Locate the cell with the specified text and output its (X, Y) center coordinate. 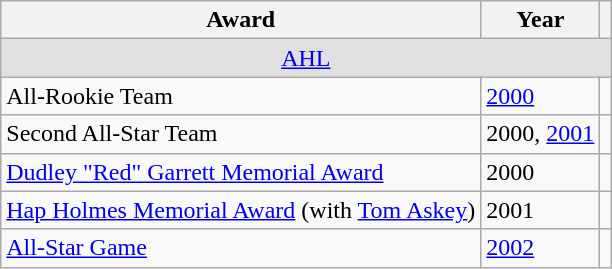
AHL (306, 58)
All-Rookie Team (241, 96)
Award (241, 20)
Hap Holmes Memorial Award (with Tom Askey) (241, 210)
Dudley "Red" Garrett Memorial Award (241, 172)
Year (540, 20)
2002 (540, 248)
Second All-Star Team (241, 134)
2001 (540, 210)
2000, 2001 (540, 134)
All-Star Game (241, 248)
